Locate the cell with the specified text and output its (X, Y) center coordinate. 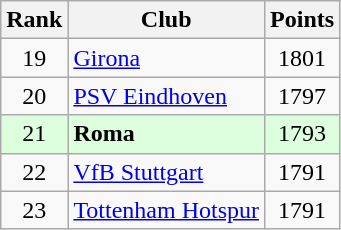
Girona (166, 58)
22 (34, 172)
21 (34, 134)
20 (34, 96)
Club (166, 20)
Rank (34, 20)
VfB Stuttgart (166, 172)
19 (34, 58)
1793 (302, 134)
23 (34, 210)
Points (302, 20)
PSV Eindhoven (166, 96)
1797 (302, 96)
Roma (166, 134)
1801 (302, 58)
Tottenham Hotspur (166, 210)
